Detect which cell encompasses the target text, then output its [x, y] center coordinate. 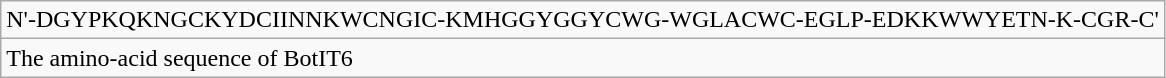
The amino-acid sequence of BotIT6 [583, 58]
N'-DGYPKQKNGCKYDCIINNKWCNGIC-KMHGGYGGYCWG-WGLACWC-EGLP-EDKKWWYETN-K-CGR-C' [583, 20]
